Identify which cell holds the provided text, then report its (X, Y) central coordinate. 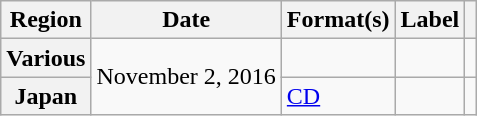
Date (186, 20)
Region (46, 20)
November 2, 2016 (186, 77)
Various (46, 58)
Japan (46, 96)
Label (430, 20)
CD (338, 96)
Format(s) (338, 20)
